From the cell containing the given text, extract its center point as (X, Y) coordinate. 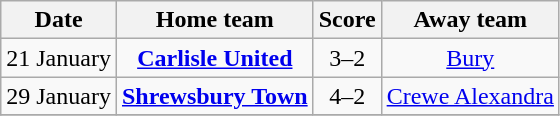
Carlisle United (214, 58)
Score (347, 20)
21 January (59, 58)
Shrewsbury Town (214, 96)
Crewe Alexandra (470, 96)
Bury (470, 58)
29 January (59, 96)
3–2 (347, 58)
4–2 (347, 96)
Home team (214, 20)
Away team (470, 20)
Date (59, 20)
